For the text-containing cell, return its midpoint in [x, y] coordinate format. 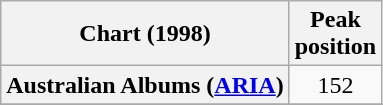
152 [335, 85]
Chart (1998) [145, 34]
Peakposition [335, 34]
Australian Albums (ARIA) [145, 85]
